Search for the cell housing the specified text and yield its [x, y] center coordinate. 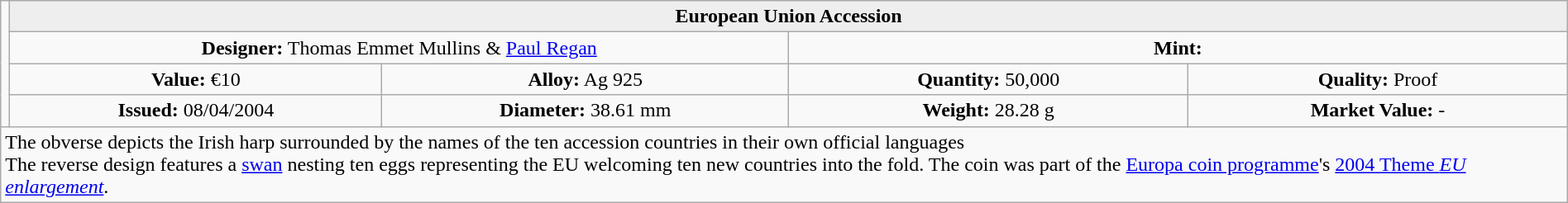
Value: €10 [196, 79]
Designer: Thomas Emmet Mullins & Paul Regan [399, 48]
Mint: [1178, 48]
European Union Accession [789, 17]
Diameter: 38.61 mm [586, 111]
Issued: 08/04/2004 [196, 111]
Weight: 28.28 g [989, 111]
Alloy: Ag 925 [586, 79]
Quality: Proof [1378, 79]
Market Value: - [1378, 111]
Quantity: 50,000 [989, 79]
